Scan for the cell matching the given text and deliver its (x, y) coordinate at center. 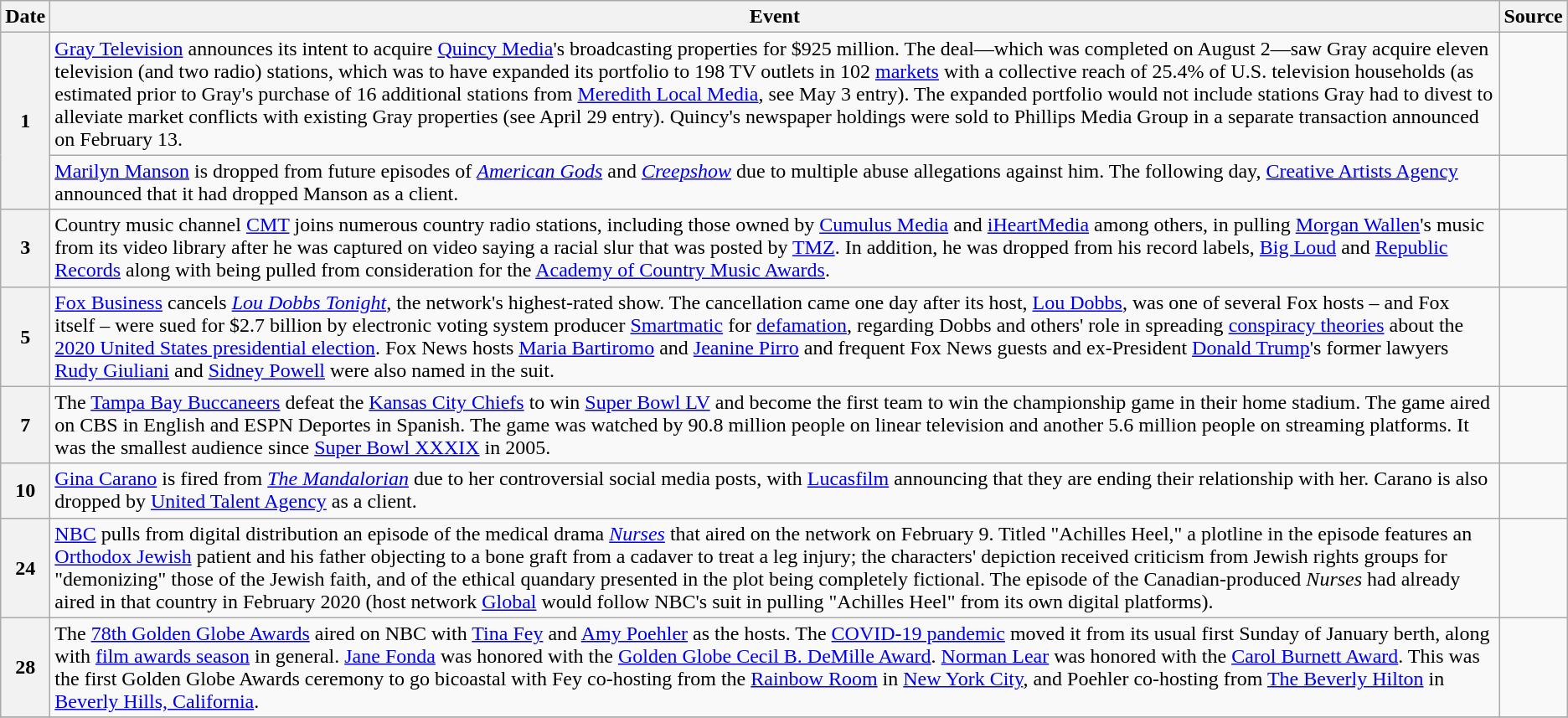
Source (1533, 17)
28 (25, 667)
5 (25, 337)
10 (25, 491)
1 (25, 121)
3 (25, 248)
24 (25, 568)
7 (25, 425)
Event (775, 17)
Date (25, 17)
